Output the (x, y) coordinate of the center of the cell containing the given text.  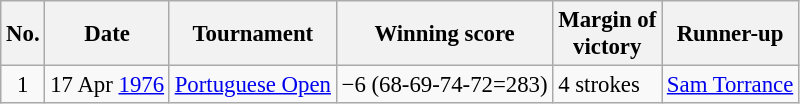
Winning score (444, 34)
4 strokes (608, 85)
17 Apr 1976 (107, 85)
Date (107, 34)
No. (23, 34)
Sam Torrance (730, 85)
Margin ofvictory (608, 34)
Runner-up (730, 34)
1 (23, 85)
−6 (68-69-74-72=283) (444, 85)
Portuguese Open (252, 85)
Tournament (252, 34)
